Find where the given text appears and provide that cell's center as [x, y] coordinate. 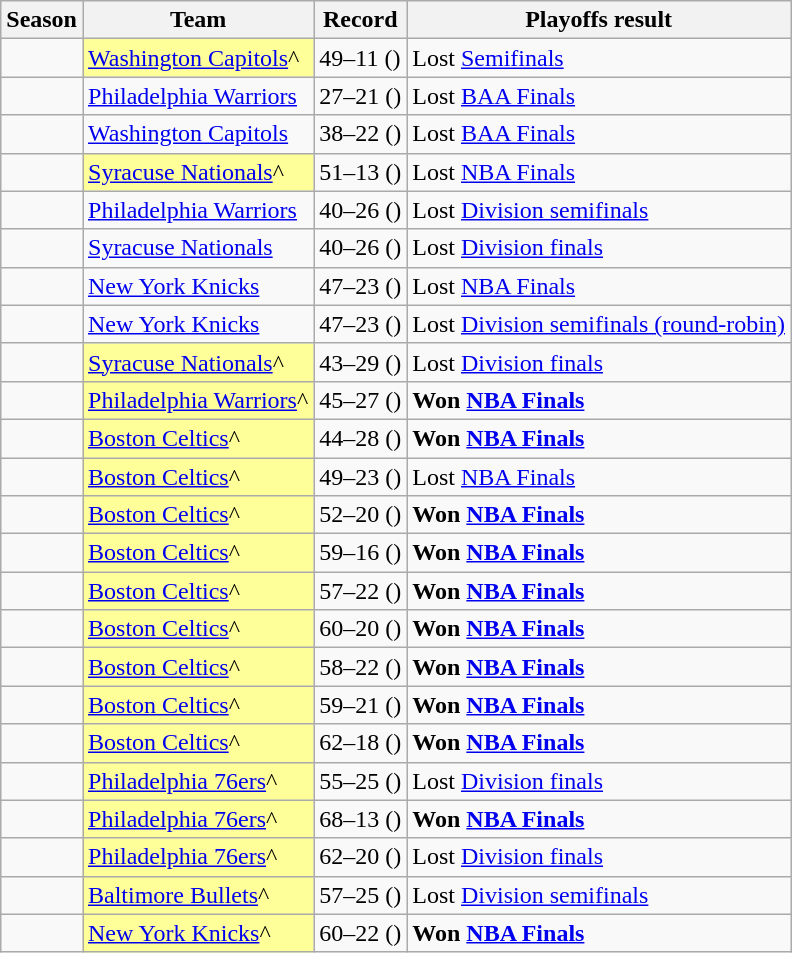
Team [198, 20]
55–25 () [360, 781]
60–20 () [360, 629]
Lost Division semifinals (round-robin) [599, 324]
59–21 () [360, 705]
60–22 () [360, 933]
59–16 () [360, 553]
Baltimore Bullets^ [198, 895]
57–25 () [360, 895]
Lost Semifinals [599, 58]
68–13 () [360, 819]
Record [360, 20]
Playoffs result [599, 20]
27–21 () [360, 96]
57–22 () [360, 591]
49–23 () [360, 477]
45–27 () [360, 400]
51–13 () [360, 172]
43–29 () [360, 362]
44–28 () [360, 438]
Syracuse Nationals [198, 248]
Philadelphia Warriors^ [198, 400]
New York Knicks^ [198, 933]
Washington Capitols^ [198, 58]
62–18 () [360, 743]
38–22 () [360, 134]
52–20 () [360, 515]
58–22 () [360, 667]
62–20 () [360, 857]
49–11 () [360, 58]
Season [42, 20]
Washington Capitols [198, 134]
